Determine the [X, Y] coordinate at the center of the cell enclosing the given text.  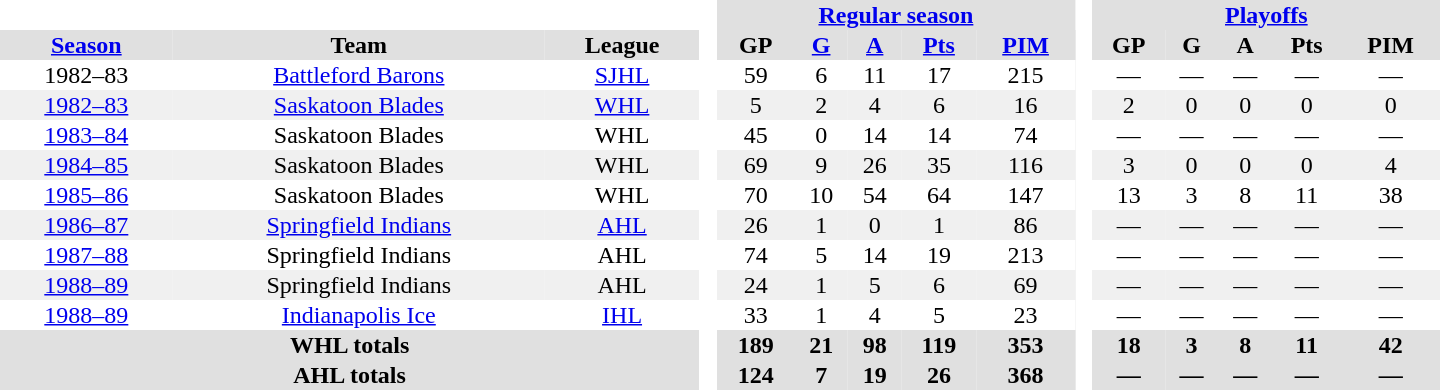
1985–86 [86, 195]
54 [875, 195]
124 [756, 375]
1983–84 [86, 135]
213 [1026, 255]
Indianapolis Ice [359, 315]
AHL totals [350, 375]
7 [821, 375]
18 [1129, 345]
119 [940, 345]
League [622, 45]
24 [756, 285]
98 [875, 345]
IHL [622, 315]
Team [359, 45]
189 [756, 345]
Playoffs [1266, 15]
16 [1026, 105]
86 [1026, 225]
42 [1390, 345]
353 [1026, 345]
45 [756, 135]
147 [1026, 195]
1984–85 [86, 165]
Battleford Barons [359, 75]
SJHL [622, 75]
1987–88 [86, 255]
64 [940, 195]
Regular season [896, 15]
35 [940, 165]
23 [1026, 315]
368 [1026, 375]
33 [756, 315]
WHL totals [350, 345]
215 [1026, 75]
17 [940, 75]
38 [1390, 195]
13 [1129, 195]
Season [86, 45]
21 [821, 345]
9 [821, 165]
10 [821, 195]
1986–87 [86, 225]
116 [1026, 165]
59 [756, 75]
70 [756, 195]
